For the text-containing cell, return its midpoint in [x, y] coordinate format. 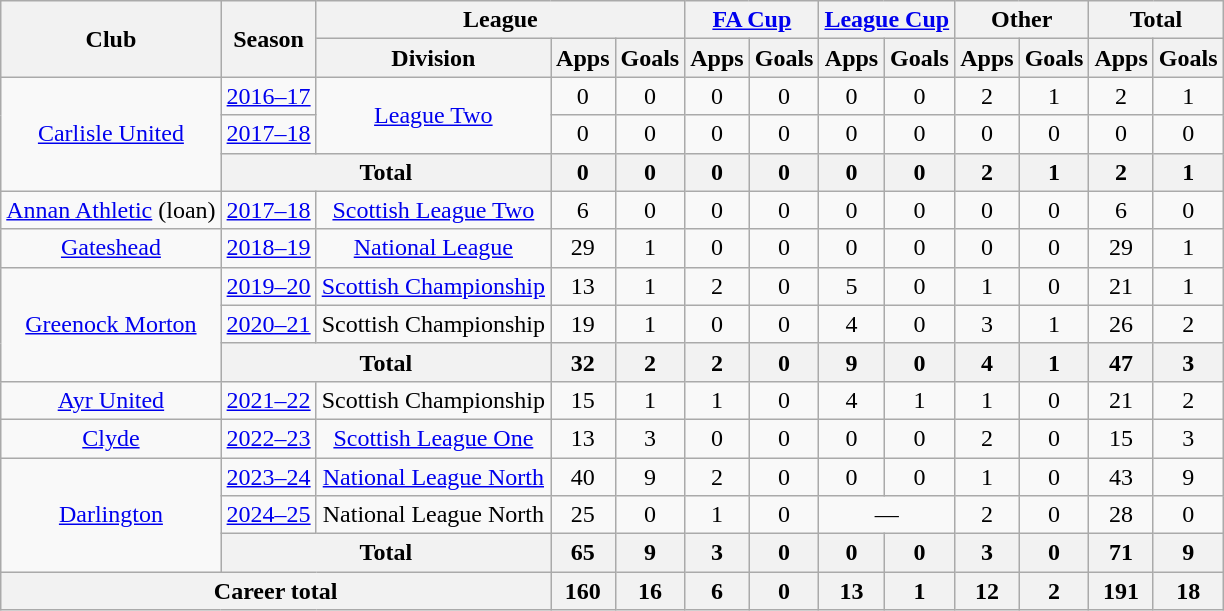
League Two [433, 115]
2020–21 [268, 324]
2024–25 [268, 515]
Scottish League Two [433, 210]
2023–24 [268, 477]
2016–17 [268, 96]
19 [583, 324]
71 [1121, 553]
47 [1121, 362]
40 [583, 477]
16 [650, 591]
Ayr United [111, 400]
32 [583, 362]
Darlington [111, 515]
Scottish League One [433, 438]
2018–19 [268, 248]
160 [583, 591]
43 [1121, 477]
Clyde [111, 438]
26 [1121, 324]
Season [268, 39]
2022–23 [268, 438]
League Cup [887, 20]
League [500, 20]
Carlisle United [111, 134]
— [887, 515]
Greenock Morton [111, 324]
Club [111, 39]
Gateshead [111, 248]
191 [1121, 591]
18 [1188, 591]
65 [583, 553]
National League [433, 248]
Other [1022, 20]
FA Cup [752, 20]
25 [583, 515]
2019–20 [268, 286]
Division [433, 58]
Annan Athletic (loan) [111, 210]
28 [1121, 515]
2021–22 [268, 400]
Career total [276, 591]
12 [987, 591]
5 [852, 286]
